Provide the [X, Y] coordinate of the cell's center where the given text is located.  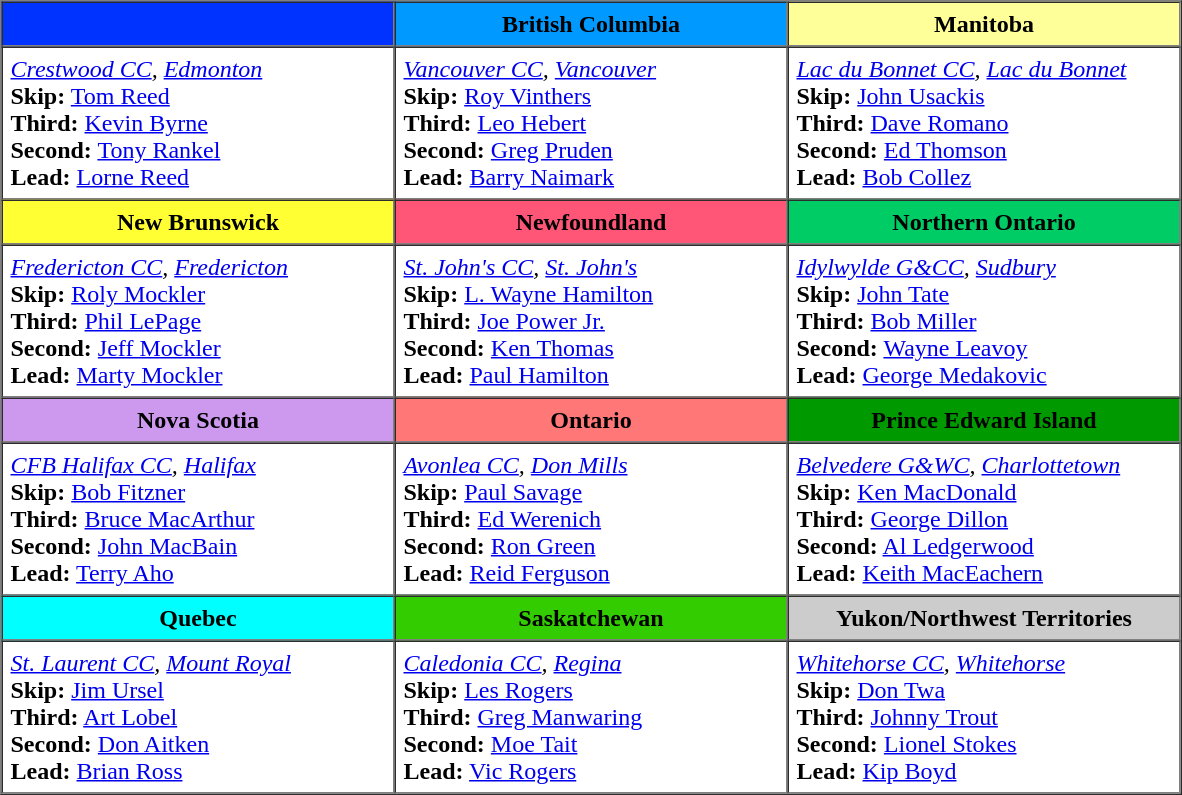
Lac du Bonnet CC, Lac du BonnetSkip: John Usackis Third: Dave Romano Second: Ed Thomson Lead: Bob Collez [984, 122]
St. Laurent CC, Mount RoyalSkip: Jim Ursel Third: Art Lobel Second: Don Aitken Lead: Brian Ross [198, 716]
Quebec [198, 618]
Yukon/Northwest Territories [984, 618]
Crestwood CC, EdmontonSkip: Tom Reed Third: Kevin Byrne Second: Tony Rankel Lead: Lorne Reed [198, 122]
Belvedere G&WC, CharlottetownSkip: Ken MacDonald Third: George Dillon Second: Al Ledgerwood Lead: Keith MacEachern [984, 518]
Nova Scotia [198, 420]
Idylwylde G&CC, SudburySkip: John Tate Third: Bob Miller Second: Wayne Leavoy Lead: George Medakovic [984, 320]
Saskatchewan [590, 618]
Prince Edward Island [984, 420]
Newfoundland [590, 222]
Vancouver CC, VancouverSkip: Roy Vinthers Third: Leo Hebert Second: Greg Pruden Lead: Barry Naimark [590, 122]
Fredericton CC, FrederictonSkip: Roly Mockler Third: Phil LePage Second: Jeff Mockler Lead: Marty Mockler [198, 320]
Caledonia CC, ReginaSkip: Les Rogers Third: Greg Manwaring Second: Moe Tait Lead: Vic Rogers [590, 716]
Avonlea CC, Don MillsSkip: Paul Savage Third: Ed Werenich Second: Ron Green Lead: Reid Ferguson [590, 518]
Whitehorse CC, WhitehorseSkip: Don Twa Third: Johnny Trout Second: Lionel Stokes Lead: Kip Boyd [984, 716]
Northern Ontario [984, 222]
Manitoba [984, 24]
St. John's CC, St. John'sSkip: L. Wayne Hamilton Third: Joe Power Jr. Second: Ken Thomas Lead: Paul Hamilton [590, 320]
British Columbia [590, 24]
Ontario [590, 420]
CFB Halifax CC, HalifaxSkip: Bob Fitzner Third: Bruce MacArthur Second: John MacBain Lead: Terry Aho [198, 518]
New Brunswick [198, 222]
